Locate the cell with the specified text and output its [x, y] center coordinate. 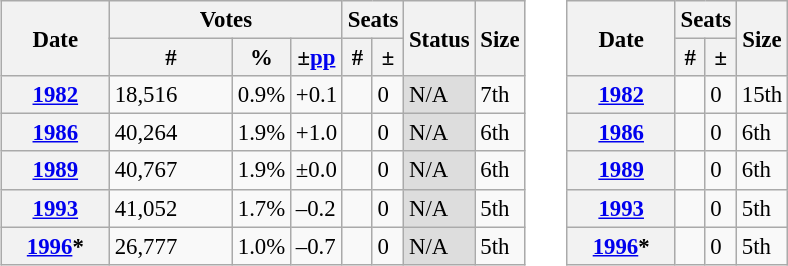
26,777 [170, 246]
15th [762, 95]
Votes [226, 20]
18,516 [170, 95]
±pp [316, 58]
+1.0 [316, 133]
1.0% [261, 246]
–0.2 [316, 208]
41,052 [170, 208]
Status [440, 38]
–0.7 [316, 246]
7th [500, 95]
+0.1 [316, 95]
0.9% [261, 95]
40,264 [170, 133]
% [261, 58]
±0.0 [316, 170]
40,767 [170, 170]
1.7% [261, 208]
